Identify which cell holds the provided text, then report its [x, y] central coordinate. 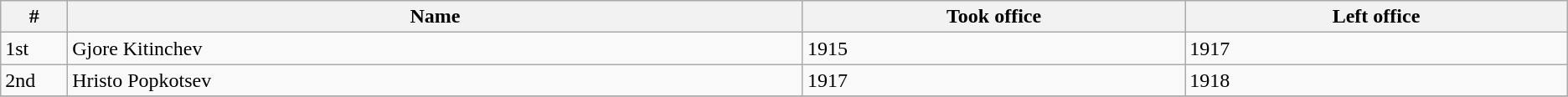
1st [34, 48]
1918 [1376, 80]
1915 [993, 48]
# [34, 17]
Name [436, 17]
Left office [1376, 17]
2nd [34, 80]
Hristo Popkotsev [436, 80]
Took office [993, 17]
Gjore Kitinchev [436, 48]
